Detect which cell encompasses the target text, then output its [X, Y] center coordinate. 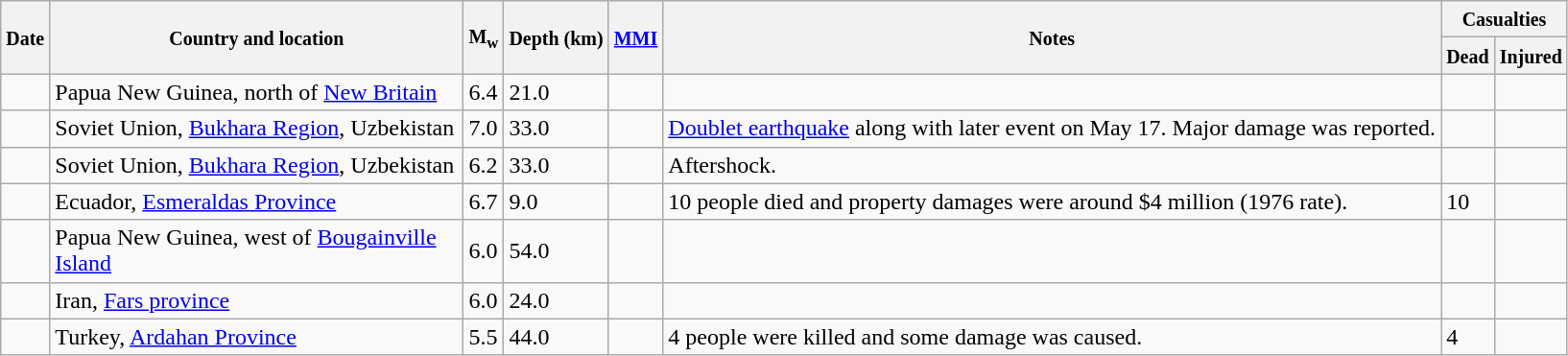
4 people were killed and some damage was caused. [1052, 337]
7.0 [484, 129]
Turkey, Ardahan Province [257, 337]
Date [25, 37]
Injured [1531, 56]
MMI [635, 37]
9.0 [557, 202]
6.4 [484, 92]
10 [1468, 202]
Aftershock. [1052, 165]
Papua New Guinea, west of Bougainville Island [257, 251]
Papua New Guinea, north of New Britain [257, 92]
Depth (km) [557, 37]
6.2 [484, 165]
Doublet earthquake along with later event on May 17. Major damage was reported. [1052, 129]
Dead [1468, 56]
6.7 [484, 202]
21.0 [557, 92]
Iran, Fars province [257, 300]
Casualties [1505, 19]
5.5 [484, 337]
54.0 [557, 251]
4 [1468, 337]
Country and location [257, 37]
44.0 [557, 337]
Mw [484, 37]
24.0 [557, 300]
Ecuador, Esmeraldas Province [257, 202]
Notes [1052, 37]
10 people died and property damages were around $4 million (1976 rate). [1052, 202]
